Detect which cell encompasses the target text, then output its (x, y) center coordinate. 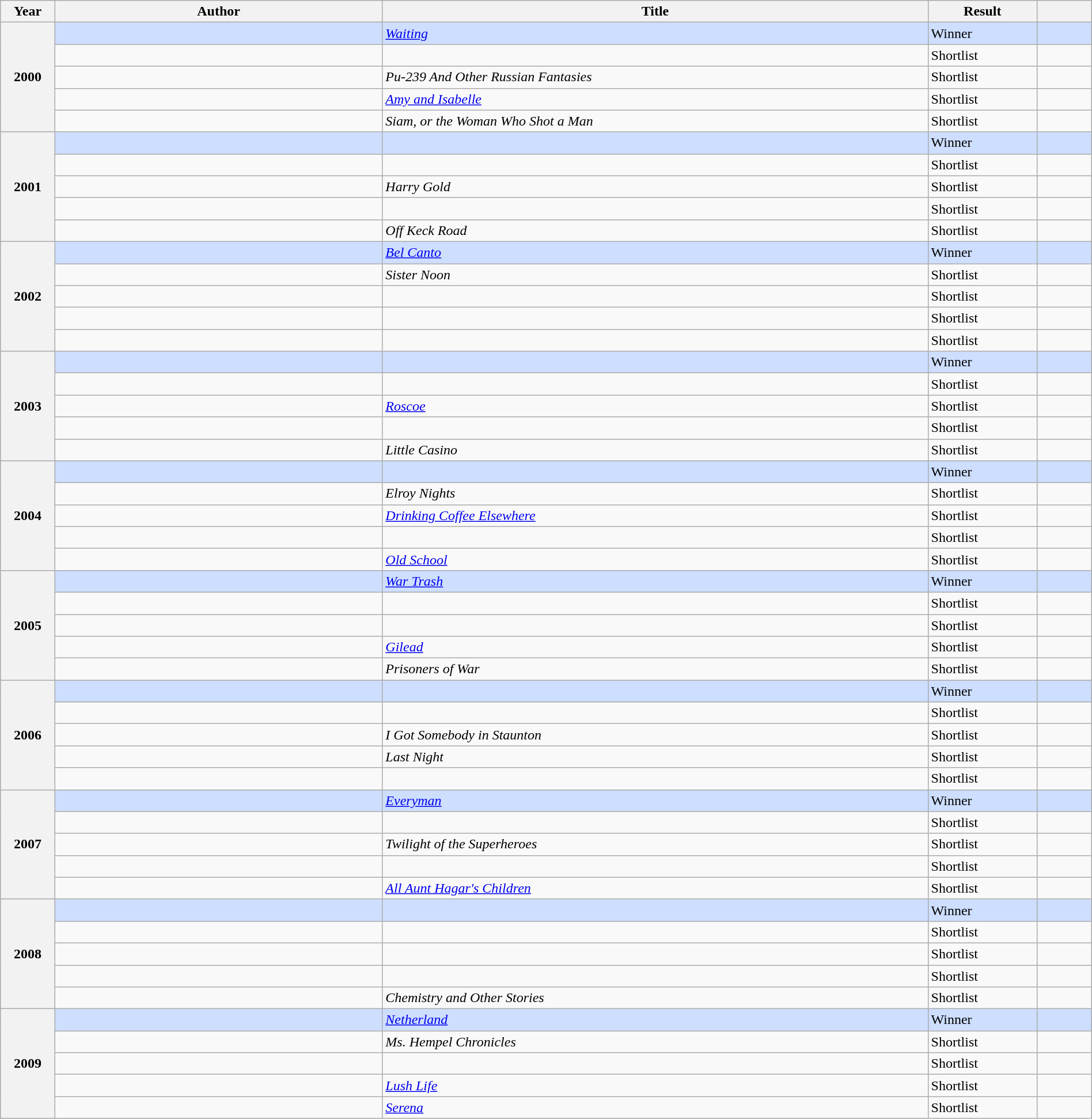
2007 (28, 844)
Gilead (655, 647)
Old School (655, 559)
Off Keck Road (655, 230)
Little Casino (655, 450)
2001 (28, 187)
War Trash (655, 581)
Last Night (655, 757)
2000 (28, 77)
Prisoners of War (655, 669)
Amy and Isabelle (655, 99)
Waiting (655, 33)
Siam, or the Woman Who Shot a Man (655, 121)
Bel Canto (655, 252)
Netherland (655, 1020)
Ms. Hempel Chronicles (655, 1042)
Year (28, 12)
Chemistry and Other Stories (655, 998)
Result (983, 12)
Roscoe (655, 406)
Harry Gold (655, 187)
2008 (28, 954)
2004 (28, 515)
Serena (655, 1107)
I Got Somebody in Staunton (655, 735)
2003 (28, 406)
Elroy Nights (655, 494)
2009 (28, 1064)
Drinking Coffee Elsewhere (655, 515)
Pu-239 And Other Russian Fantasies (655, 77)
Author (218, 12)
All Aunt Hagar's Children (655, 888)
Twilight of the Superheroes (655, 844)
2005 (28, 625)
Title (655, 12)
2006 (28, 735)
Lush Life (655, 1086)
Everyman (655, 801)
2002 (28, 296)
Sister Noon (655, 275)
